From the cell containing the given text, extract its center point as (X, Y) coordinate. 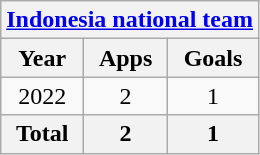
Indonesia national team (130, 20)
Apps (126, 58)
2022 (42, 96)
Total (42, 134)
Goals (214, 58)
Year (42, 58)
